From the cell containing the given text, extract its center point as (x, y) coordinate. 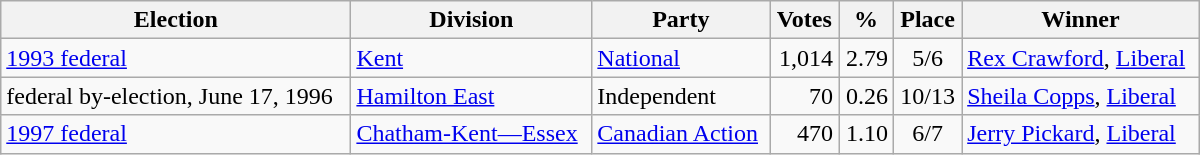
70 (804, 96)
2.79 (866, 58)
Jerry Pickard, Liberal (1081, 134)
1993 federal (176, 58)
1,014 (804, 58)
% (866, 20)
Kent (472, 58)
Party (681, 20)
5/6 (928, 58)
6/7 (928, 134)
National (681, 58)
Division (472, 20)
10/13 (928, 96)
Place (928, 20)
0.26 (866, 96)
Winner (1081, 20)
470 (804, 134)
Rex Crawford, Liberal (1081, 58)
Sheila Copps, Liberal (1081, 96)
Chatham-Kent—Essex (472, 134)
Hamilton East (472, 96)
Election (176, 20)
Independent (681, 96)
Votes (804, 20)
federal by-election, June 17, 1996 (176, 96)
1997 federal (176, 134)
Canadian Action (681, 134)
1.10 (866, 134)
